Search for the cell housing the specified text and yield its (x, y) center coordinate. 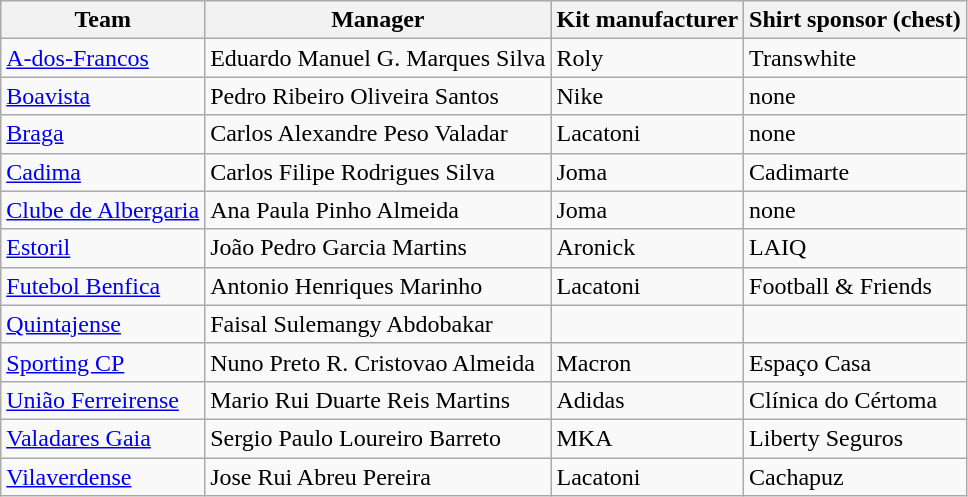
Antonio Henriques Marinho (378, 286)
Sporting CP (103, 362)
Pedro Ribeiro Oliveira Santos (378, 96)
MKA (648, 438)
Cadima (103, 172)
Futebol Benfica (103, 286)
Shirt sponsor (chest) (856, 20)
Carlos Alexandre Peso Valadar (378, 134)
João Pedro Garcia Martins (378, 248)
LAIQ (856, 248)
Nike (648, 96)
Eduardo Manuel G. Marques Silva (378, 58)
União Ferreirense (103, 400)
Vilaverdense (103, 477)
Aronick (648, 248)
Cachapuz (856, 477)
Ana Paula Pinho Almeida (378, 210)
Faisal Sulemangy Abdobakar (378, 324)
Football & Friends (856, 286)
Espaço Casa (856, 362)
Clínica do Cértoma (856, 400)
Braga (103, 134)
Kit manufacturer (648, 20)
Mario Rui Duarte Reis Martins (378, 400)
Liberty Seguros (856, 438)
Roly (648, 58)
Quintajense (103, 324)
Estoril (103, 248)
Jose Rui Abreu Pereira (378, 477)
Nuno Preto R. Cristovao Almeida (378, 362)
Boavista (103, 96)
Team (103, 20)
Sergio Paulo Loureiro Barreto (378, 438)
Clube de Albergaria (103, 210)
Carlos Filipe Rodrigues Silva (378, 172)
Adidas (648, 400)
Macron (648, 362)
Cadimarte (856, 172)
Valadares Gaia (103, 438)
A-dos-Francos (103, 58)
Manager (378, 20)
Transwhite (856, 58)
